Search for the cell housing the specified text and yield its (X, Y) center coordinate. 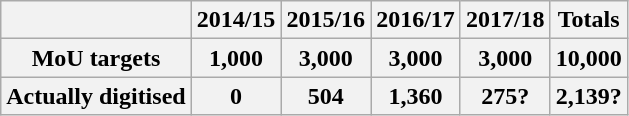
MoU targets (96, 58)
1,360 (416, 96)
0 (236, 96)
Totals (588, 20)
1,000 (236, 58)
10,000 (588, 58)
2,139? (588, 96)
2014/15 (236, 20)
504 (326, 96)
2017/18 (505, 20)
Actually digitised (96, 96)
2016/17 (416, 20)
275? (505, 96)
2015/16 (326, 20)
